Search for the cell housing the specified text and yield its [X, Y] center coordinate. 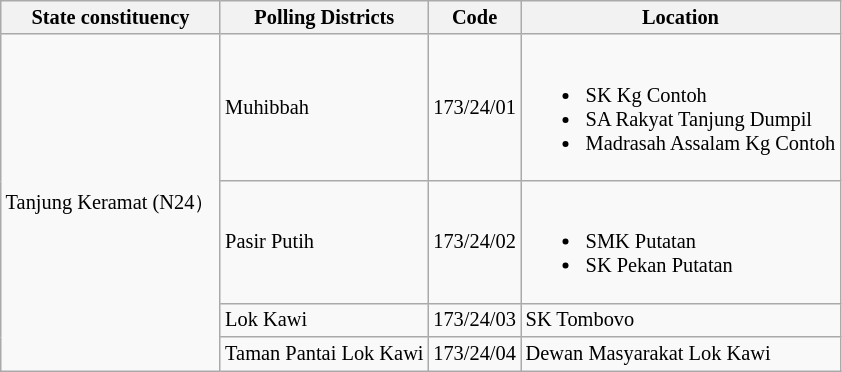
173/24/03 [474, 320]
SMK PutatanSK Pekan Putatan [680, 241]
Location [680, 17]
Muhibbah [324, 107]
SK Tombovo [680, 320]
173/24/02 [474, 241]
Polling Districts [324, 17]
Code [474, 17]
Dewan Masyarakat Lok Kawi [680, 354]
State constituency [110, 17]
Pasir Putih [324, 241]
Lok Kawi [324, 320]
Tanjung Keramat (N24） [110, 202]
SK Kg ContohSA Rakyat Tanjung DumpilMadrasah Assalam Kg Contoh [680, 107]
173/24/04 [474, 354]
Taman Pantai Lok Kawi [324, 354]
173/24/01 [474, 107]
